Locate the cell with the specified text and output its [x, y] center coordinate. 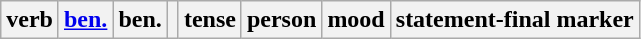
mood [356, 20]
verb [30, 20]
statement-final marker [514, 20]
tense [210, 20]
person [281, 20]
